Provide the [X, Y] coordinate of the cell's center where the given text is located.  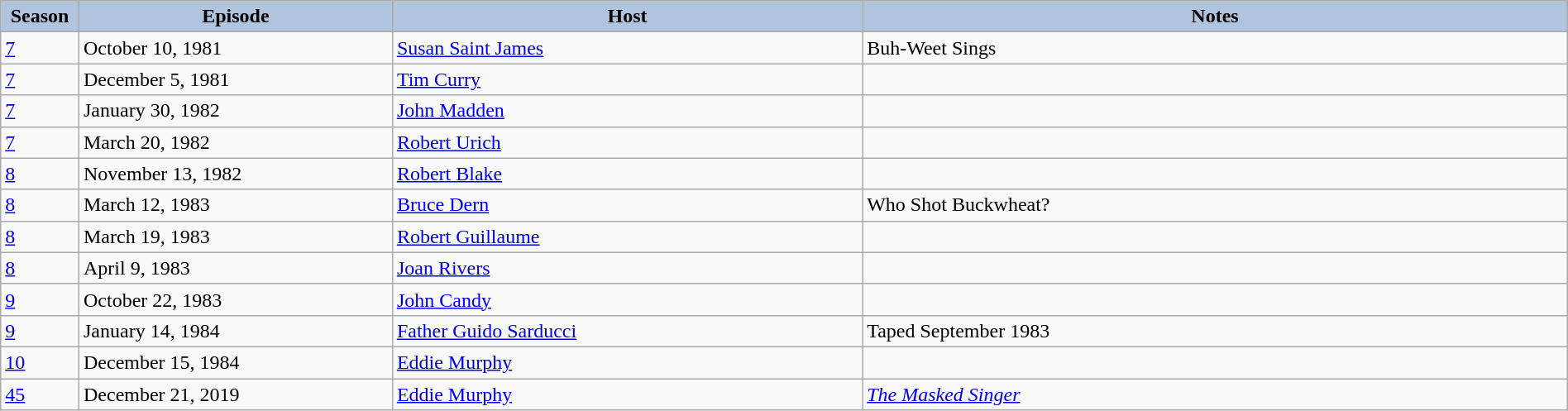
Robert Blake [627, 174]
The Masked Singer [1216, 394]
Joan Rivers [627, 268]
Robert Urich [627, 142]
October 10, 1981 [235, 48]
Tim Curry [627, 79]
Episode [235, 17]
Notes [1216, 17]
January 14, 1984 [235, 331]
December 15, 1984 [235, 362]
March 20, 1982 [235, 142]
Bruce Dern [627, 205]
Who Shot Buckwheat? [1216, 205]
Susan Saint James [627, 48]
Season [40, 17]
December 21, 2019 [235, 394]
Taped September 1983 [1216, 331]
March 19, 1983 [235, 237]
Robert Guillaume [627, 237]
10 [40, 362]
March 12, 1983 [235, 205]
December 5, 1981 [235, 79]
45 [40, 394]
October 22, 1983 [235, 299]
Host [627, 17]
John Madden [627, 111]
April 9, 1983 [235, 268]
November 13, 1982 [235, 174]
January 30, 1982 [235, 111]
John Candy [627, 299]
Buh-Weet Sings [1216, 48]
Father Guido Sarducci [627, 331]
